Scan for the cell matching the given text and deliver its [X, Y] coordinate at center. 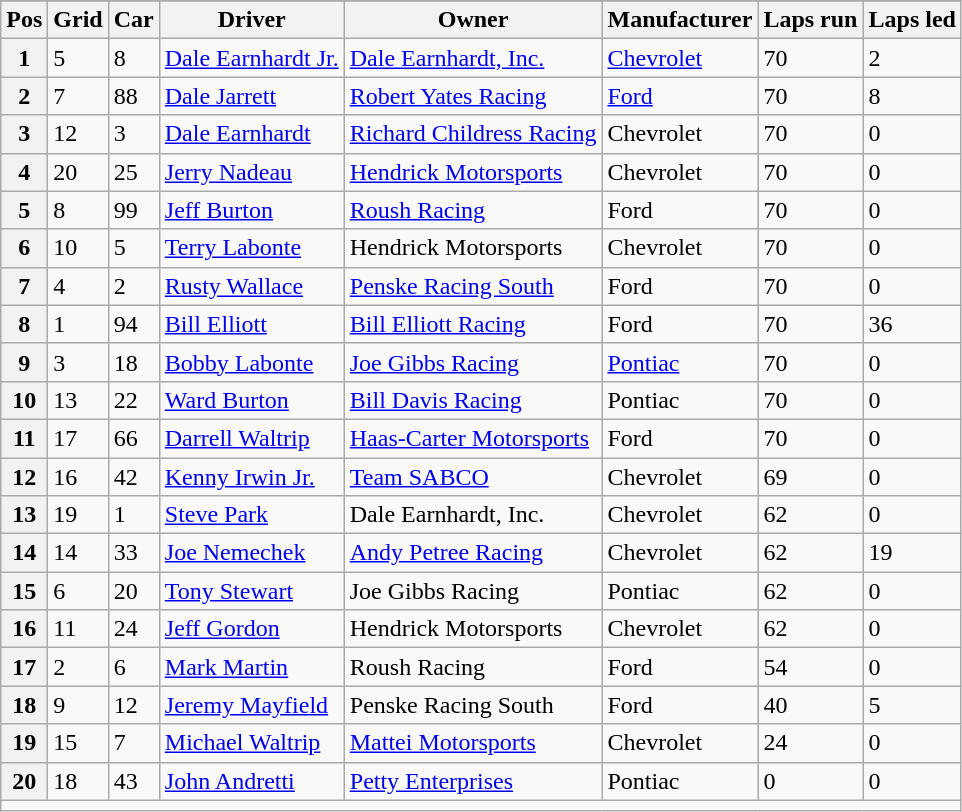
66 [134, 438]
42 [134, 477]
Laps run [810, 20]
88 [134, 96]
Joe Nemechek [252, 553]
43 [134, 781]
Bill Davis Racing [473, 400]
Bill Elliott Racing [473, 324]
Tony Stewart [252, 591]
Darrell Waltrip [252, 438]
Michael Waltrip [252, 743]
Bill Elliott [252, 324]
Andy Petree Racing [473, 553]
Dale Jarrett [252, 96]
Car [134, 20]
Robert Yates Racing [473, 96]
Mattei Motorsports [473, 743]
94 [134, 324]
Manufacturer [680, 20]
Dale Earnhardt Jr. [252, 58]
54 [810, 667]
Grid [78, 20]
Kenny Irwin Jr. [252, 477]
Petty Enterprises [473, 781]
Jeff Gordon [252, 629]
Rusty Wallace [252, 286]
99 [134, 210]
69 [810, 477]
Laps led [912, 20]
Jerry Nadeau [252, 172]
Richard Childress Racing [473, 134]
33 [134, 553]
Owner [473, 20]
Terry Labonte [252, 248]
Team SABCO [473, 477]
Driver [252, 20]
Mark Martin [252, 667]
Jeremy Mayfield [252, 705]
40 [810, 705]
25 [134, 172]
Bobby Labonte [252, 362]
Pos [24, 20]
22 [134, 400]
Dale Earnhardt [252, 134]
36 [912, 324]
John Andretti [252, 781]
Steve Park [252, 515]
Ward Burton [252, 400]
Jeff Burton [252, 210]
Haas-Carter Motorsports [473, 438]
